Capture the cell that displays the provided text and extract its [x, y] central coordinate. 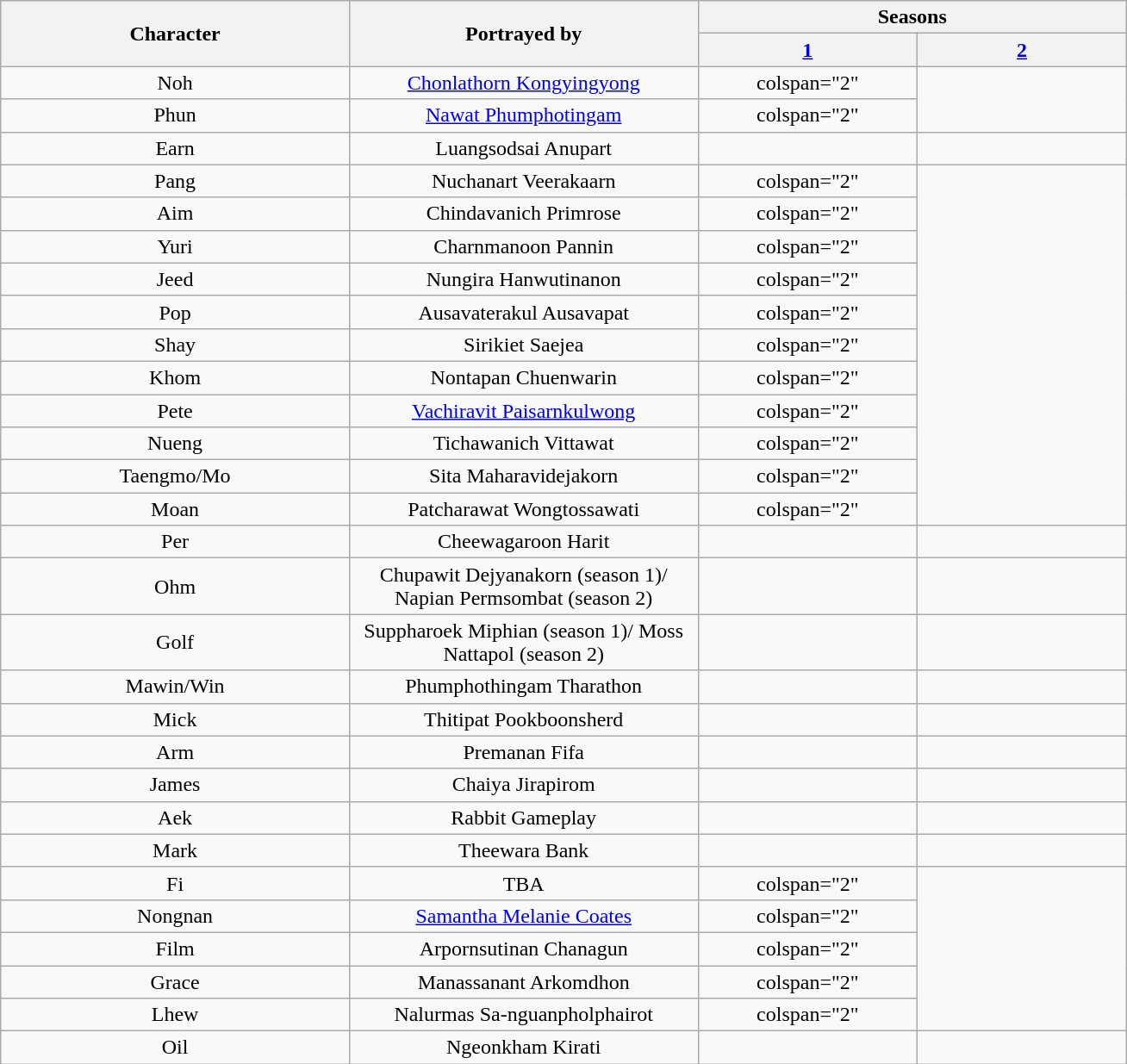
Arm [176, 752]
Fi [176, 883]
TBA [524, 883]
Sita Maharavidejakorn [524, 476]
Mick [176, 719]
Luangsodsai Anupart [524, 148]
Portrayed by [524, 34]
Character [176, 34]
Grace [176, 981]
Nalurmas Sa-nguanpholphairot [524, 1015]
Mark [176, 850]
Phumphothingam Tharathon [524, 687]
Thitipat Pookboonsherd [524, 719]
Rabbit Gameplay [524, 818]
Patcharawat Wongtossawati [524, 509]
Aim [176, 214]
Charnmanoon Pannin [524, 246]
Golf [176, 643]
Vachiravit Paisarnkulwong [524, 411]
Film [176, 949]
Suppharoek Miphian (season 1)/ Moss Nattapol (season 2) [524, 643]
Pang [176, 181]
Oil [176, 1048]
Moan [176, 509]
Chaiya Jirapirom [524, 785]
Per [176, 542]
2 [1022, 50]
Nongnan [176, 916]
Shay [176, 345]
Phun [176, 115]
Nueng [176, 444]
Samantha Melanie Coates [524, 916]
Nontapan Chuenwarin [524, 377]
Mawin/Win [176, 687]
Nungira Hanwutinanon [524, 279]
Manassanant Arkomdhon [524, 981]
Nawat Phumphotingam [524, 115]
1 [808, 50]
Aek [176, 818]
Chindavanich Primrose [524, 214]
James [176, 785]
Taengmo/Mo [176, 476]
Chupawit Dejyanakorn (season 1)/ Napian Permsombat (season 2) [524, 586]
Yuri [176, 246]
Nuchanart Veerakaarn [524, 181]
Ausavaterakul Ausavapat [524, 312]
Pop [176, 312]
Theewara Bank [524, 850]
Cheewagaroon Harit [524, 542]
Earn [176, 148]
Sirikiet Saejea [524, 345]
Premanan Fifa [524, 752]
Pete [176, 411]
Arpornsutinan Chanagun [524, 949]
Seasons [912, 17]
Jeed [176, 279]
Ngeonkham Kirati [524, 1048]
Khom [176, 377]
Ohm [176, 586]
Noh [176, 83]
Chonlathorn Kongyingyong [524, 83]
Lhew [176, 1015]
Tichawanich Vittawat [524, 444]
